Provide the [x, y] coordinate of the cell's center where the given text is located.  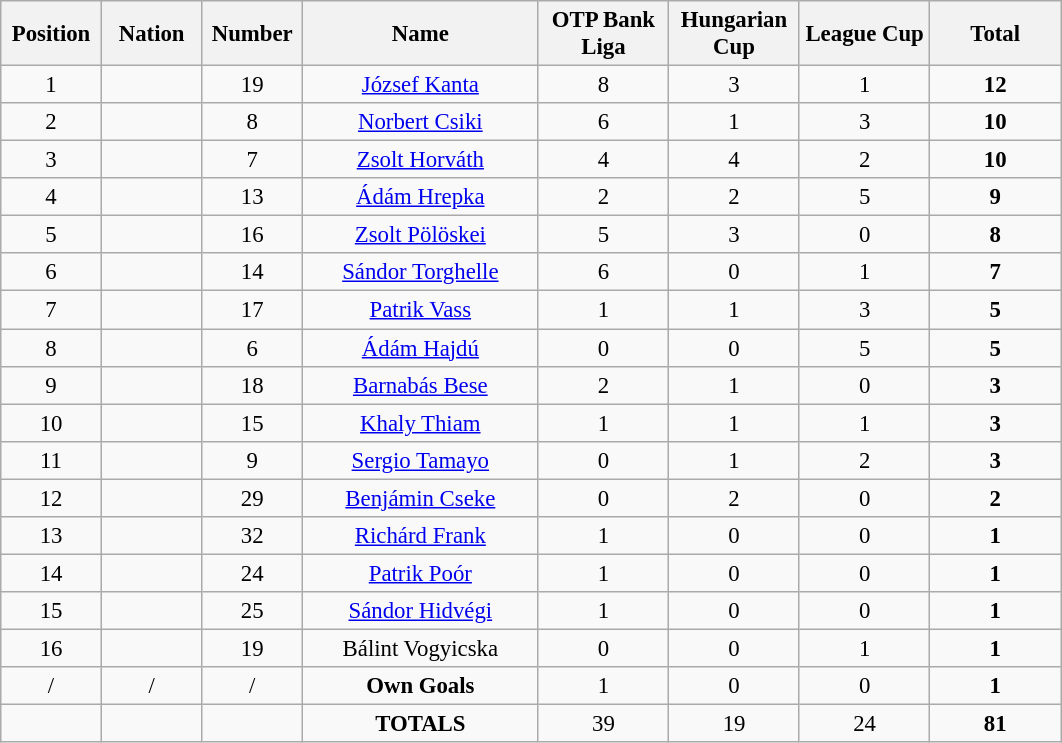
32 [252, 536]
Norbert Csiki [421, 122]
Sergio Tamayo [421, 460]
39 [604, 724]
Sándor Torghelle [421, 273]
18 [252, 385]
József Kanta [421, 85]
Name [421, 34]
Zsolt Pölöskei [421, 235]
Own Goals [421, 686]
Total [996, 34]
81 [996, 724]
Richárd Frank [421, 536]
Hungarian Cup [734, 34]
Ádám Hrepka [421, 197]
OTP Bank Liga [604, 34]
29 [252, 498]
Barnabás Bese [421, 385]
TOTALS [421, 724]
Sándor Hidvégi [421, 611]
Benjámin Cseke [421, 498]
Nation [152, 34]
Zsolt Horváth [421, 160]
Patrik Poór [421, 573]
Ádám Hajdú [421, 348]
25 [252, 611]
Position [52, 34]
Khaly Thiam [421, 423]
17 [252, 310]
Patrik Vass [421, 310]
11 [52, 460]
League Cup [864, 34]
Bálint Vogyicska [421, 648]
Number [252, 34]
